Find where the given text appears and provide that cell's center as [X, Y] coordinate. 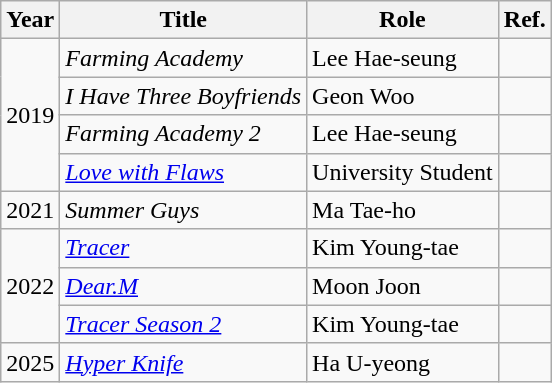
Farming Academy 2 [184, 134]
2019 [30, 115]
Hyper Knife [184, 362]
Tracer Season 2 [184, 324]
Tracer [184, 248]
Geon Woo [403, 96]
Title [184, 20]
Role [403, 20]
Year [30, 20]
Ref. [524, 20]
Summer Guys [184, 210]
Moon Joon [403, 286]
University Student [403, 172]
Ha U-yeong [403, 362]
2021 [30, 210]
2022 [30, 286]
I Have Three Boyfriends [184, 96]
2025 [30, 362]
Ma Tae-ho [403, 210]
Love with Flaws [184, 172]
Dear.M [184, 286]
Farming Academy [184, 58]
